Scan for the cell matching the given text and deliver its (X, Y) coordinate at center. 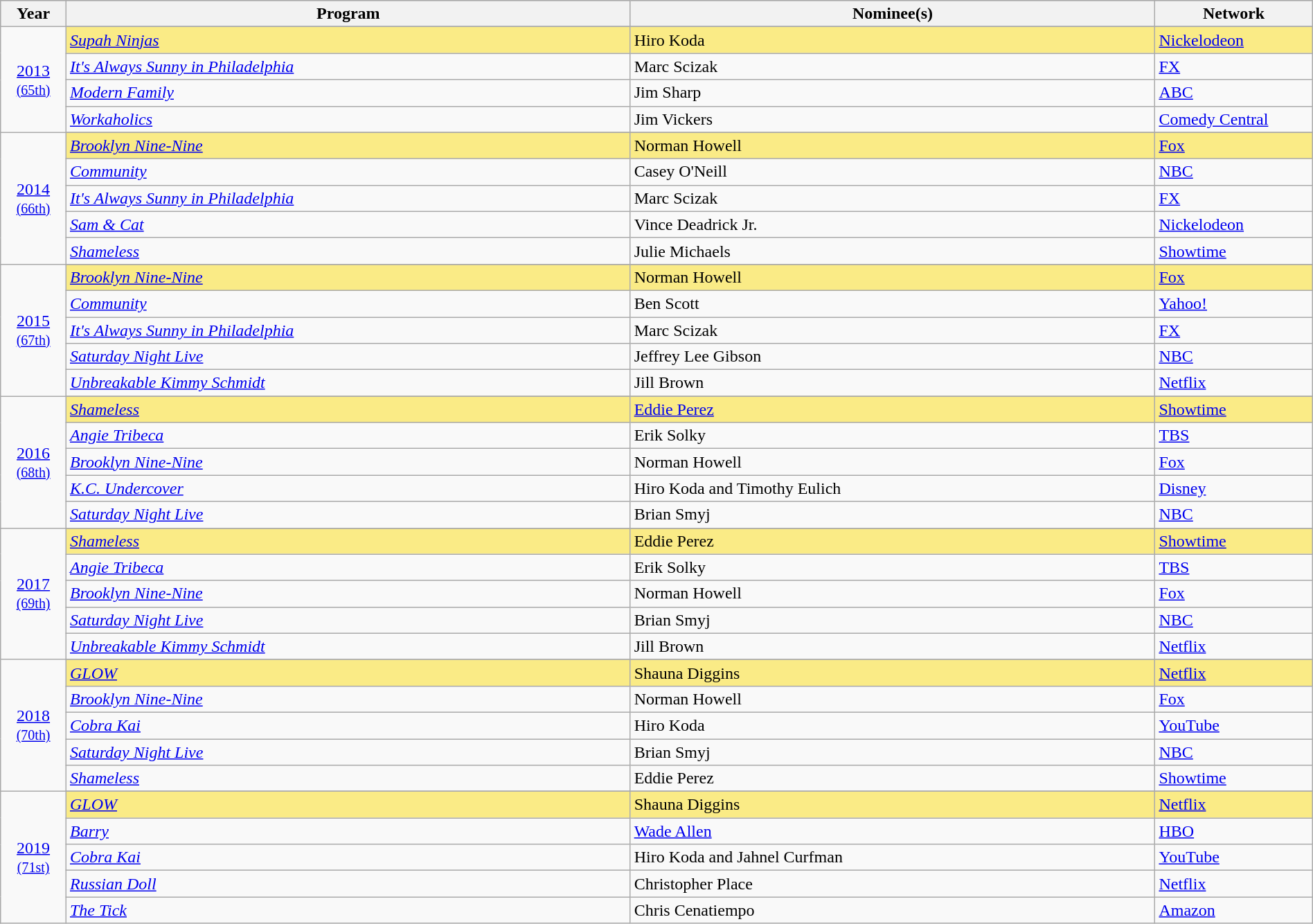
Jim Vickers (893, 119)
Comedy Central (1234, 119)
Jeffrey Lee Gibson (893, 357)
Year (33, 14)
Disney (1234, 488)
Jim Sharp (893, 93)
Vince Deadrick Jr. (893, 224)
Supah Ninjas (348, 40)
Barry (348, 831)
Casey O'Neill (893, 172)
HBO (1234, 831)
Russian Doll (348, 884)
Wade Allen (893, 831)
2019(71st) (33, 858)
2013(65th) (33, 80)
Chris Cenatiempo (893, 910)
Yahoo! (1234, 303)
Hiro Koda and Timothy Eulich (893, 488)
Amazon (1234, 910)
2017(69th) (33, 594)
Sam & Cat (348, 224)
2018(70th) (33, 725)
Ben Scott (893, 303)
Christopher Place (893, 884)
Network (1234, 14)
2016(68th) (33, 462)
Hiro Koda and Jahnel Curfman (893, 858)
K.C. Undercover (348, 488)
2014(66th) (33, 198)
The Tick (348, 910)
Workaholics (348, 119)
2015(67th) (33, 330)
Modern Family (348, 93)
ABC (1234, 93)
Program (348, 14)
Julie Michaels (893, 251)
Nominee(s) (893, 14)
